Determine the [X, Y] coordinate at the center of the cell enclosing the given text.  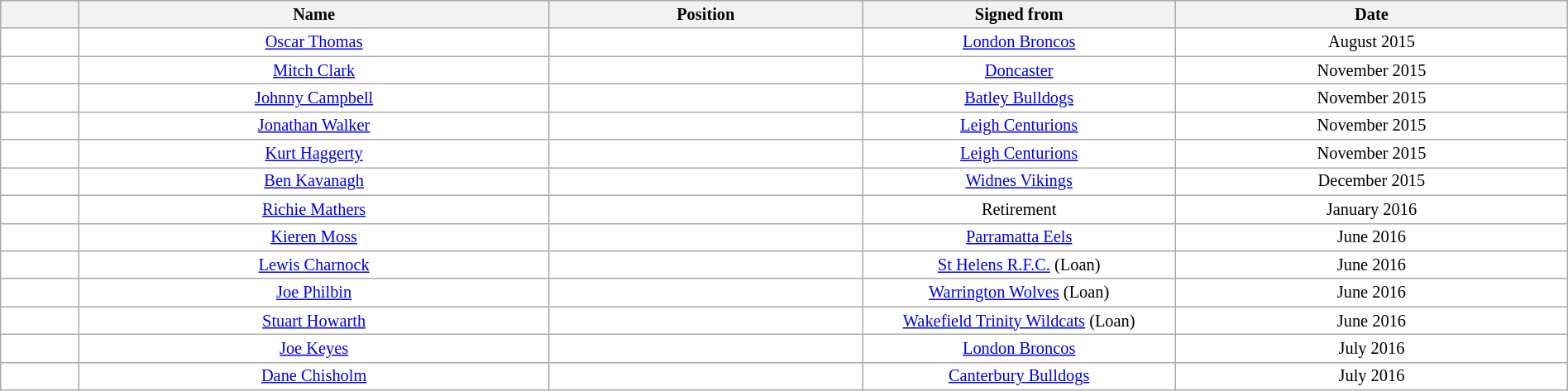
Stuart Howarth [313, 321]
Ben Kavanagh [313, 181]
Retirement [1019, 209]
Batley Bulldogs [1019, 98]
Canterbury Bulldogs [1019, 376]
January 2016 [1372, 209]
Name [313, 14]
Johnny Campbell [313, 98]
Position [706, 14]
Widnes Vikings [1019, 181]
St Helens R.F.C. (Loan) [1019, 265]
Date [1372, 14]
Dane Chisholm [313, 376]
August 2015 [1372, 42]
Joe Keyes [313, 348]
Jonathan Walker [313, 126]
Kieren Moss [313, 237]
Oscar Thomas [313, 42]
Parramatta Eels [1019, 237]
Richie Mathers [313, 209]
Joe Philbin [313, 293]
Doncaster [1019, 70]
Kurt Haggerty [313, 154]
Signed from [1019, 14]
Warrington Wolves (Loan) [1019, 293]
December 2015 [1372, 181]
Mitch Clark [313, 70]
Lewis Charnock [313, 265]
Wakefield Trinity Wildcats (Loan) [1019, 321]
